Scan for the cell matching the given text and deliver its (x, y) coordinate at center. 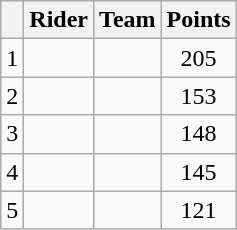
1 (12, 58)
2 (12, 96)
Rider (59, 20)
Team (128, 20)
145 (198, 172)
148 (198, 134)
3 (12, 134)
153 (198, 96)
121 (198, 210)
5 (12, 210)
Points (198, 20)
4 (12, 172)
205 (198, 58)
